Identify which cell holds the provided text, then report its (x, y) central coordinate. 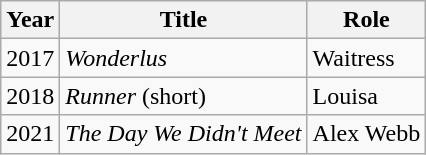
Waitress (366, 58)
Runner (short) (184, 96)
Louisa (366, 96)
2018 (30, 96)
The Day We Didn't Meet (184, 134)
Year (30, 20)
2017 (30, 58)
2021 (30, 134)
Alex Webb (366, 134)
Role (366, 20)
Title (184, 20)
Wonderlus (184, 58)
